From the cell containing the given text, extract its center point as [x, y] coordinate. 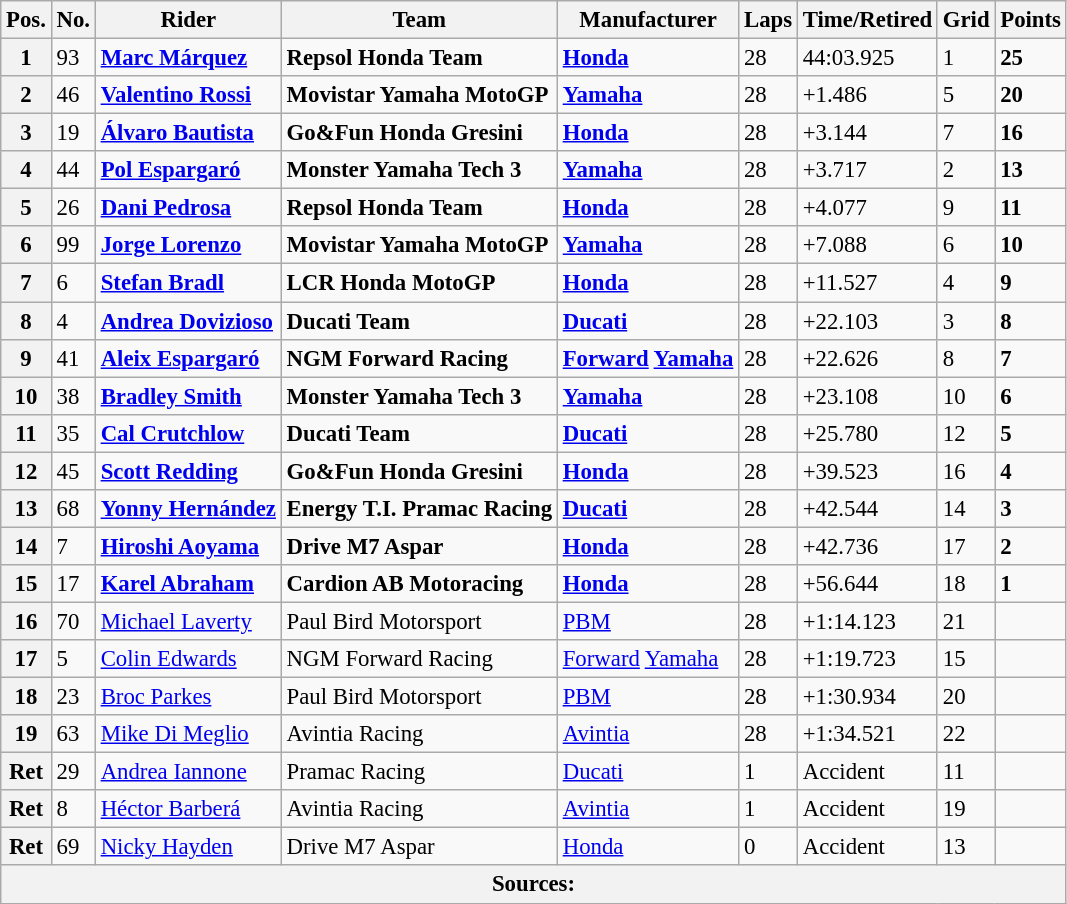
Cal Crutchlow [188, 433]
Cardion AB Motoracing [419, 584]
Team [419, 20]
+1:19.723 [867, 659]
99 [73, 245]
93 [73, 58]
+1.486 [867, 95]
Valentino Rossi [188, 95]
Andrea Dovizioso [188, 321]
Karel Abraham [188, 584]
+42.736 [867, 546]
Laps [768, 20]
25 [1030, 58]
Marc Márquez [188, 58]
Pol Espargaró [188, 170]
+4.077 [867, 208]
Andrea Iannone [188, 772]
+42.544 [867, 509]
23 [73, 697]
Points [1030, 20]
No. [73, 20]
29 [73, 772]
+22.103 [867, 321]
68 [73, 509]
+1:14.123 [867, 621]
Pramac Racing [419, 772]
+7.088 [867, 245]
Manufacturer [648, 20]
Héctor Barberá [188, 809]
Yonny Hernández [188, 509]
Stefan Bradl [188, 283]
26 [73, 208]
+3.717 [867, 170]
35 [73, 433]
Michael Laverty [188, 621]
Scott Redding [188, 471]
22 [966, 734]
38 [73, 396]
Nicky Hayden [188, 847]
21 [966, 621]
Jorge Lorenzo [188, 245]
Bradley Smith [188, 396]
Energy T.I. Pramac Racing [419, 509]
Hiroshi Aoyama [188, 546]
+25.780 [867, 433]
Sources: [534, 885]
Pos. [26, 20]
Mike Di Meglio [188, 734]
Álvaro Bautista [188, 133]
46 [73, 95]
LCR Honda MotoGP [419, 283]
44 [73, 170]
Aleix Espargaró [188, 358]
41 [73, 358]
44:03.925 [867, 58]
Rider [188, 20]
+1:30.934 [867, 697]
+22.626 [867, 358]
45 [73, 471]
63 [73, 734]
Broc Parkes [188, 697]
+56.644 [867, 584]
0 [768, 847]
+1:34.521 [867, 734]
+23.108 [867, 396]
Grid [966, 20]
69 [73, 847]
Colin Edwards [188, 659]
Time/Retired [867, 20]
70 [73, 621]
Dani Pedrosa [188, 208]
+11.527 [867, 283]
+39.523 [867, 471]
+3.144 [867, 133]
